Scan for the cell matching the given text and deliver its (x, y) coordinate at center. 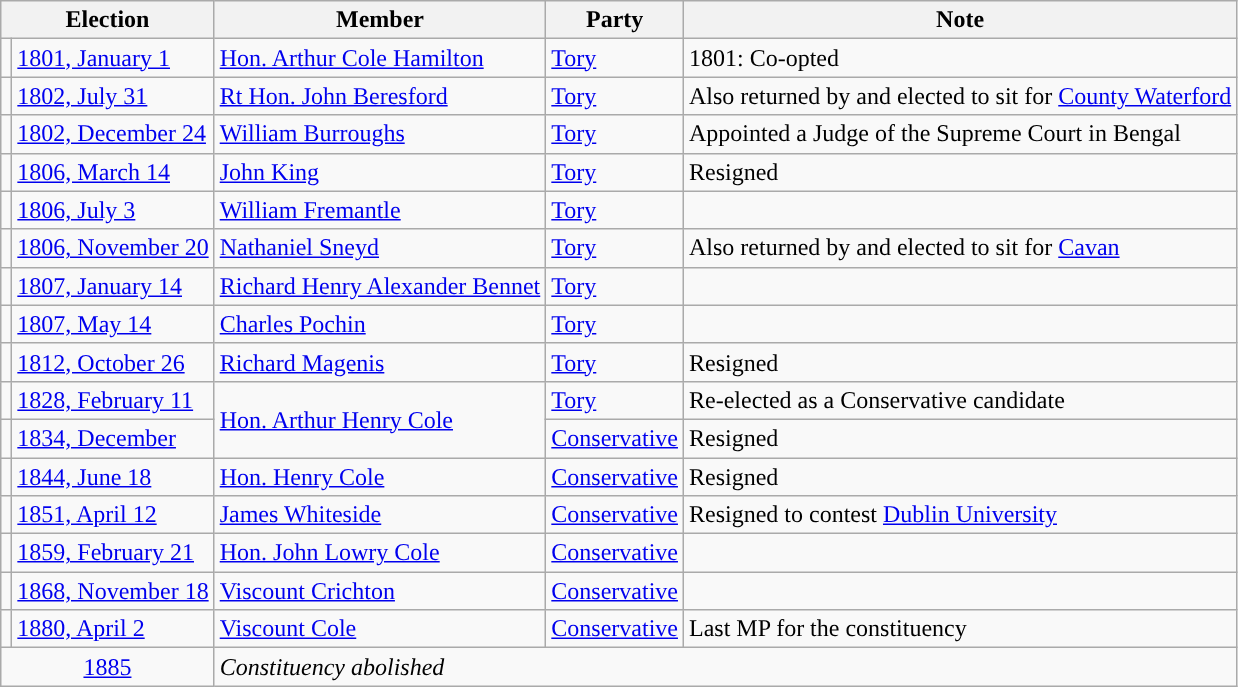
Note (960, 20)
1802, December 24 (113, 134)
Hon. John Lowry Cole (380, 553)
1801, January 1 (113, 58)
1807, May 14 (113, 324)
Hon. Arthur Henry Cole (380, 419)
James Whiteside (380, 515)
Member (380, 20)
1807, January 14 (113, 286)
Election (108, 20)
Richard Magenis (380, 362)
1880, April 2 (113, 629)
Hon. Henry Cole (380, 477)
1828, February 11 (113, 400)
Also returned by and elected to sit for Cavan (960, 248)
Nathaniel Sneyd (380, 248)
1802, July 31 (113, 96)
Resigned to contest Dublin University (960, 515)
Party (615, 20)
1868, November 18 (113, 591)
1834, December (113, 438)
John King (380, 172)
William Burroughs (380, 134)
1806, March 14 (113, 172)
Appointed a Judge of the Supreme Court in Bengal (960, 134)
Viscount Crichton (380, 591)
1851, April 12 (113, 515)
1812, October 26 (113, 362)
1885 (108, 667)
Viscount Cole (380, 629)
Richard Henry Alexander Bennet (380, 286)
1844, June 18 (113, 477)
Last MP for the constituency (960, 629)
William Fremantle (380, 210)
1806, November 20 (113, 248)
Also returned by and elected to sit for County Waterford (960, 96)
Charles Pochin (380, 324)
1859, February 21 (113, 553)
Hon. Arthur Cole Hamilton (380, 58)
Constituency abolished (726, 667)
Re-elected as a Conservative candidate (960, 400)
Rt Hon. John Beresford (380, 96)
1806, July 3 (113, 210)
1801: Co-opted (960, 58)
